Find where the given text appears and provide that cell's center as (x, y) coordinate. 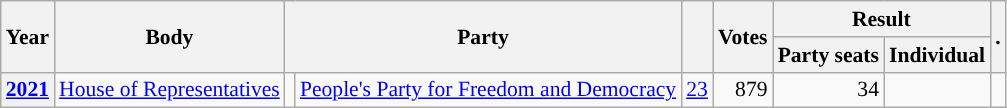
House of Representatives (170, 90)
Votes (743, 36)
Individual (937, 55)
. (998, 36)
2021 (28, 90)
Party (483, 36)
People's Party for Freedom and Democracy (488, 90)
Result (882, 19)
34 (828, 90)
Party seats (828, 55)
Year (28, 36)
879 (743, 90)
23 (697, 90)
Body (170, 36)
